From the cell containing the given text, extract its center point as (X, Y) coordinate. 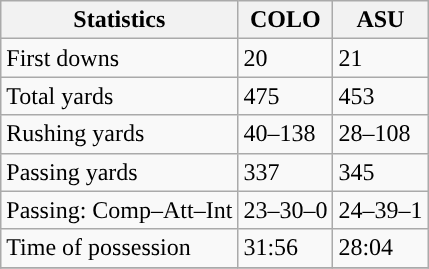
337 (286, 172)
453 (380, 96)
Time of possession (120, 248)
Statistics (120, 20)
20 (286, 58)
Passing: Comp–Att–Int (120, 210)
31:56 (286, 248)
23–30–0 (286, 210)
Rushing yards (120, 134)
345 (380, 172)
Total yards (120, 96)
475 (286, 96)
28–108 (380, 134)
21 (380, 58)
24–39–1 (380, 210)
COLO (286, 20)
Passing yards (120, 172)
28:04 (380, 248)
40–138 (286, 134)
ASU (380, 20)
First downs (120, 58)
